Search for the cell housing the specified text and yield its [X, Y] center coordinate. 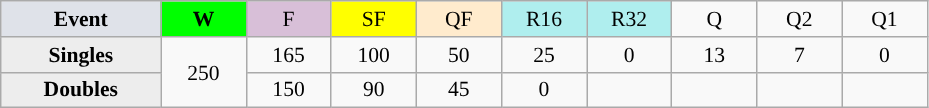
165 [288, 55]
150 [288, 90]
100 [374, 55]
Doubles [81, 90]
QF [458, 19]
250 [204, 72]
Q2 [800, 19]
SF [374, 19]
Q [714, 19]
W [204, 19]
F [288, 19]
13 [714, 55]
90 [374, 90]
7 [800, 55]
R32 [628, 19]
50 [458, 55]
Event [81, 19]
Singles [81, 55]
Q1 [884, 19]
25 [544, 55]
R16 [544, 19]
45 [458, 90]
